Scan for the cell matching the given text and deliver its [X, Y] coordinate at center. 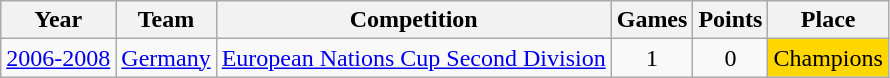
0 [730, 58]
Team [166, 20]
Place [828, 20]
2006-2008 [58, 58]
Germany [166, 58]
Competition [414, 20]
Games [652, 20]
European Nations Cup Second Division [414, 58]
1 [652, 58]
Year [58, 20]
Champions [828, 58]
Points [730, 20]
